Determine the [X, Y] coordinate at the center of the cell enclosing the given text.  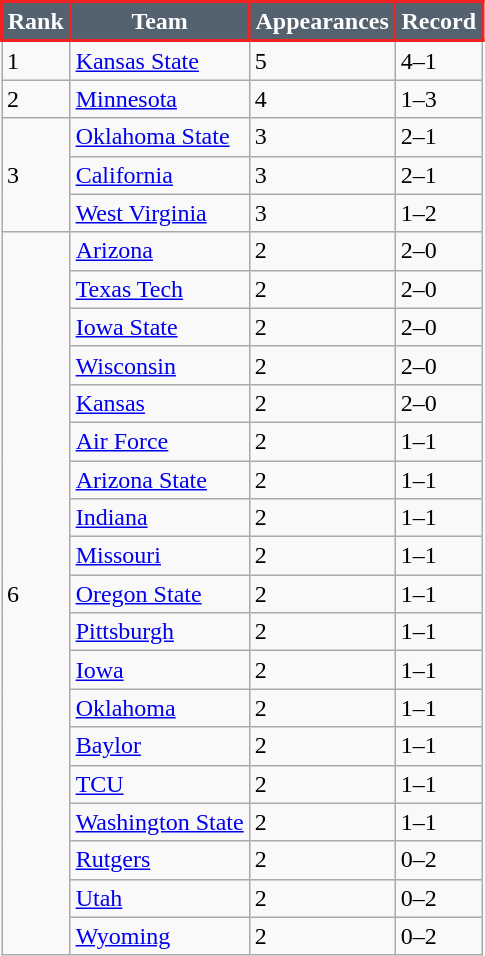
1 [36, 60]
Rutgers [160, 860]
Kansas State [160, 60]
Kansas [160, 403]
Wisconsin [160, 365]
Arizona [160, 251]
4 [322, 99]
California [160, 175]
1–3 [438, 99]
Washington State [160, 822]
Texas Tech [160, 289]
West Virginia [160, 213]
Air Force [160, 441]
Missouri [160, 556]
Oregon State [160, 594]
Indiana [160, 518]
Baylor [160, 746]
4–1 [438, 60]
Minnesota [160, 99]
Pittsburgh [160, 632]
Oklahoma [160, 708]
Team [160, 22]
5 [322, 60]
Record [438, 22]
1–2 [438, 213]
Appearances [322, 22]
Oklahoma State [160, 137]
Iowa State [160, 327]
Iowa [160, 670]
Rank [36, 22]
Wyoming [160, 936]
TCU [160, 784]
6 [36, 594]
Utah [160, 898]
Arizona State [160, 479]
